For the text-containing cell, return its midpoint in (X, Y) coordinate format. 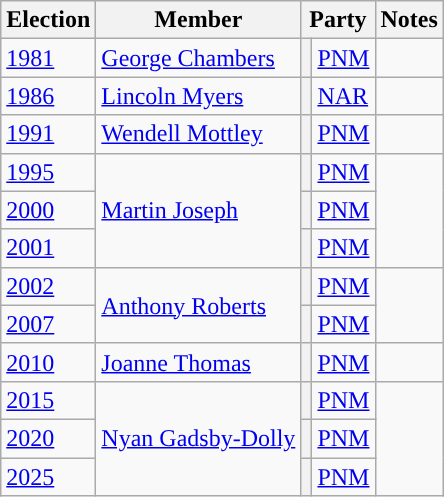
Anthony Roberts (198, 305)
Wendell Mottley (198, 134)
NAR (344, 96)
Party (338, 20)
George Chambers (198, 58)
2010 (48, 362)
2020 (48, 438)
2000 (48, 210)
2007 (48, 324)
Lincoln Myers (198, 96)
2015 (48, 400)
2025 (48, 477)
1995 (48, 172)
2001 (48, 248)
1981 (48, 58)
Martin Joseph (198, 210)
Notes (409, 20)
1986 (48, 96)
Joanne Thomas (198, 362)
Election (48, 20)
Nyan Gadsby-Dolly (198, 438)
2002 (48, 286)
1991 (48, 134)
Member (198, 20)
